Detect which cell encompasses the target text, then output its (x, y) center coordinate. 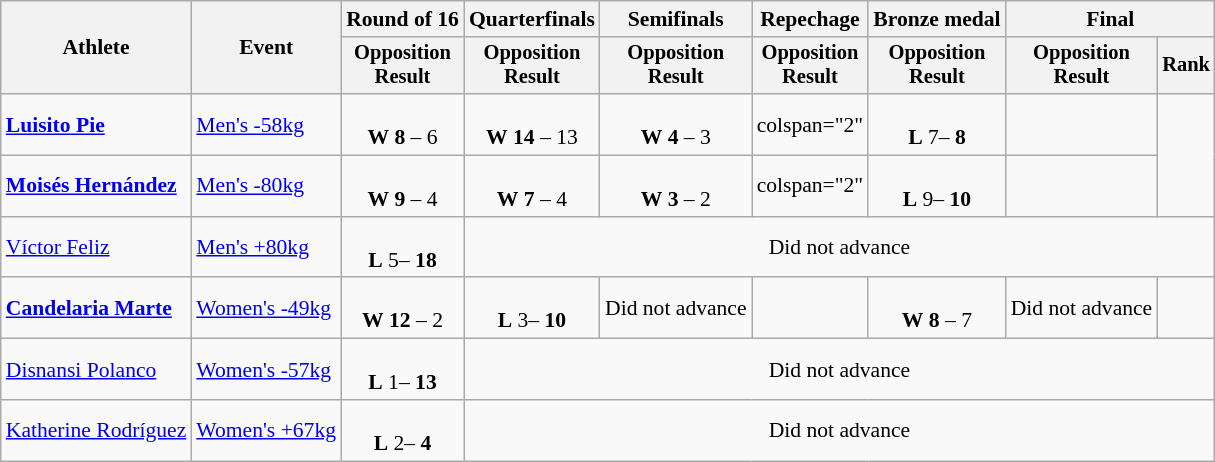
L 3– 10 (532, 308)
W 4 – 3 (676, 124)
W 7 – 4 (532, 186)
W 12 – 2 (402, 308)
Bronze medal (936, 19)
W 9 – 4 (402, 186)
Women's +67kg (266, 430)
L 2– 4 (402, 430)
Candelaria Marte (96, 308)
Men's -58kg (266, 124)
Men's -80kg (266, 186)
L 1– 13 (402, 370)
W 14 – 13 (532, 124)
Women's -49kg (266, 308)
Moisés Hernández (96, 186)
L 7– 8 (936, 124)
W 3 – 2 (676, 186)
Katherine Rodríguez (96, 430)
L 9– 10 (936, 186)
Women's -57kg (266, 370)
Rank (1186, 66)
Víctor Feliz (96, 248)
L 5– 18 (402, 248)
Luisito Pie (96, 124)
Semifinals (676, 19)
Men's +80kg (266, 248)
Final (1110, 19)
Athlete (96, 48)
Quarterfinals (532, 19)
W 8 – 7 (936, 308)
Disnansi Polanco (96, 370)
Repechage (810, 19)
Event (266, 48)
W 8 – 6 (402, 124)
Round of 16 (402, 19)
